Provide the (x, y) coordinate of the cell's center where the given text is located.  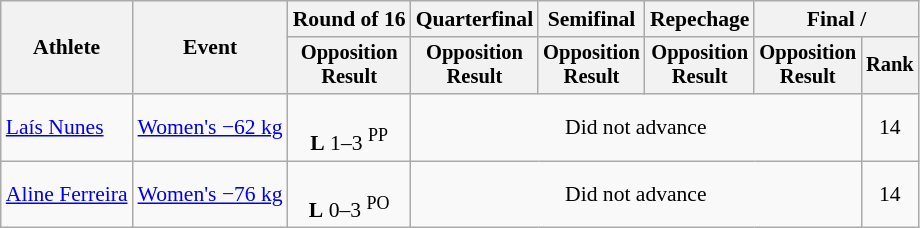
Aline Ferreira (67, 194)
Women's −76 kg (210, 194)
Final / (836, 19)
Semifinal (592, 19)
Quarterfinal (475, 19)
L 1–3 PP (350, 128)
Women's −62 kg (210, 128)
Repechage (700, 19)
Laís Nunes (67, 128)
Rank (890, 66)
Round of 16 (350, 19)
Athlete (67, 48)
L 0–3 PO (350, 194)
Event (210, 48)
